Return the (x, y) coordinate for the center point of the cell that contains the specified text.  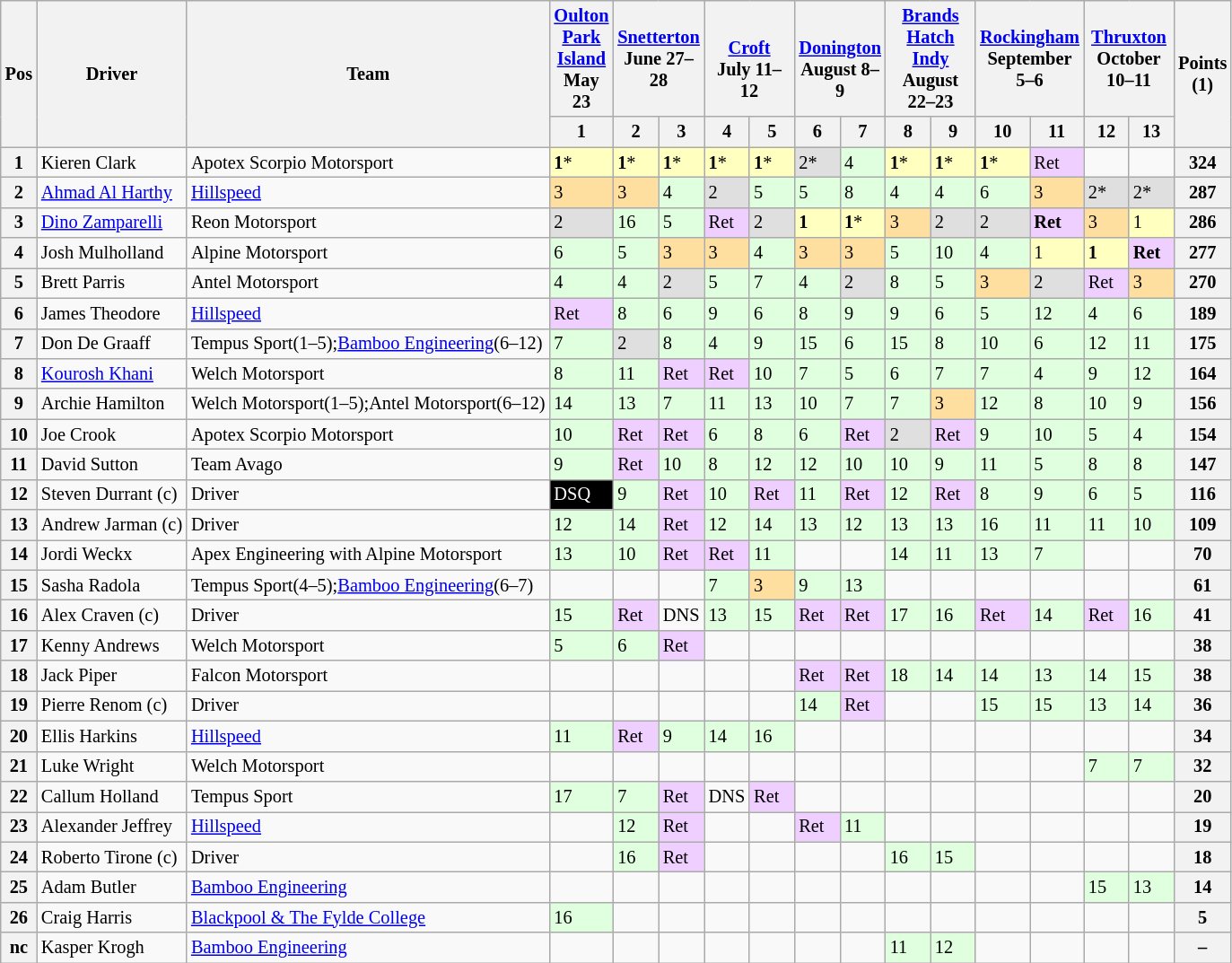
Alex Craven (c) (111, 615)
Tempus Sport (368, 796)
70 (1202, 555)
Adam Butler (111, 887)
Welch Motorsport(1–5);Antel Motorsport(6–12) (368, 404)
Team (368, 74)
Oulton Park IslandMay 23 (581, 58)
116 (1202, 495)
DSQ (581, 495)
Andrew Jarman (c) (111, 525)
Joe Crook (111, 434)
270 (1202, 283)
RockinghamSeptember 5–6 (1030, 58)
286 (1202, 223)
James Theodore (111, 313)
36 (1202, 705)
Don De Graaff (111, 344)
Kenny Andrews (111, 645)
Apex Engineering with Alpine Motorsport (368, 555)
109 (1202, 525)
164 (1202, 373)
Josh Mulholland (111, 253)
Pierre Renom (c) (111, 705)
34 (1202, 736)
41 (1202, 615)
21 (19, 766)
Sasha Radola (111, 585)
Tempus Sport(4–5);Bamboo Engineering(6–7) (368, 585)
Brands Hatch IndyAugust 22–23 (931, 58)
Kasper Krogh (111, 948)
Pos (19, 74)
SnettertonJune 27–28 (659, 58)
Brett Parris (111, 283)
David Sutton (111, 464)
Reon Motorsport (368, 223)
– (1202, 948)
Steven Durrant (c) (111, 495)
Ahmad Al Harthy (111, 192)
Ellis Harkins (111, 736)
Team Avago (368, 464)
324 (1202, 162)
Craig Harris (111, 917)
Roberto Tirone (c) (111, 857)
Jordi Weckx (111, 555)
22 (19, 796)
32 (1202, 766)
Alpine Motorsport (368, 253)
Archie Hamilton (111, 404)
287 (1202, 192)
Antel Motorsport (368, 283)
189 (1202, 313)
Jack Piper (111, 676)
Blackpool & The Fylde College (368, 917)
DoningtonAugust 8–9 (840, 58)
156 (1202, 404)
Falcon Motorsport (368, 676)
Points(1) (1202, 74)
277 (1202, 253)
Kourosh Khani (111, 373)
ThruxtonOctober 10–11 (1129, 58)
23 (19, 827)
26 (19, 917)
147 (1202, 464)
nc (19, 948)
Kieren Clark (111, 162)
CroftJuly 11–12 (750, 58)
Dino Zamparelli (111, 223)
Luke Wright (111, 766)
Alexander Jeffrey (111, 827)
Callum Holland (111, 796)
175 (1202, 344)
61 (1202, 585)
Tempus Sport(1–5);Bamboo Engineering(6–12) (368, 344)
25 (19, 887)
154 (1202, 434)
24 (19, 857)
